Scan for the cell matching the given text and deliver its (X, Y) coordinate at center. 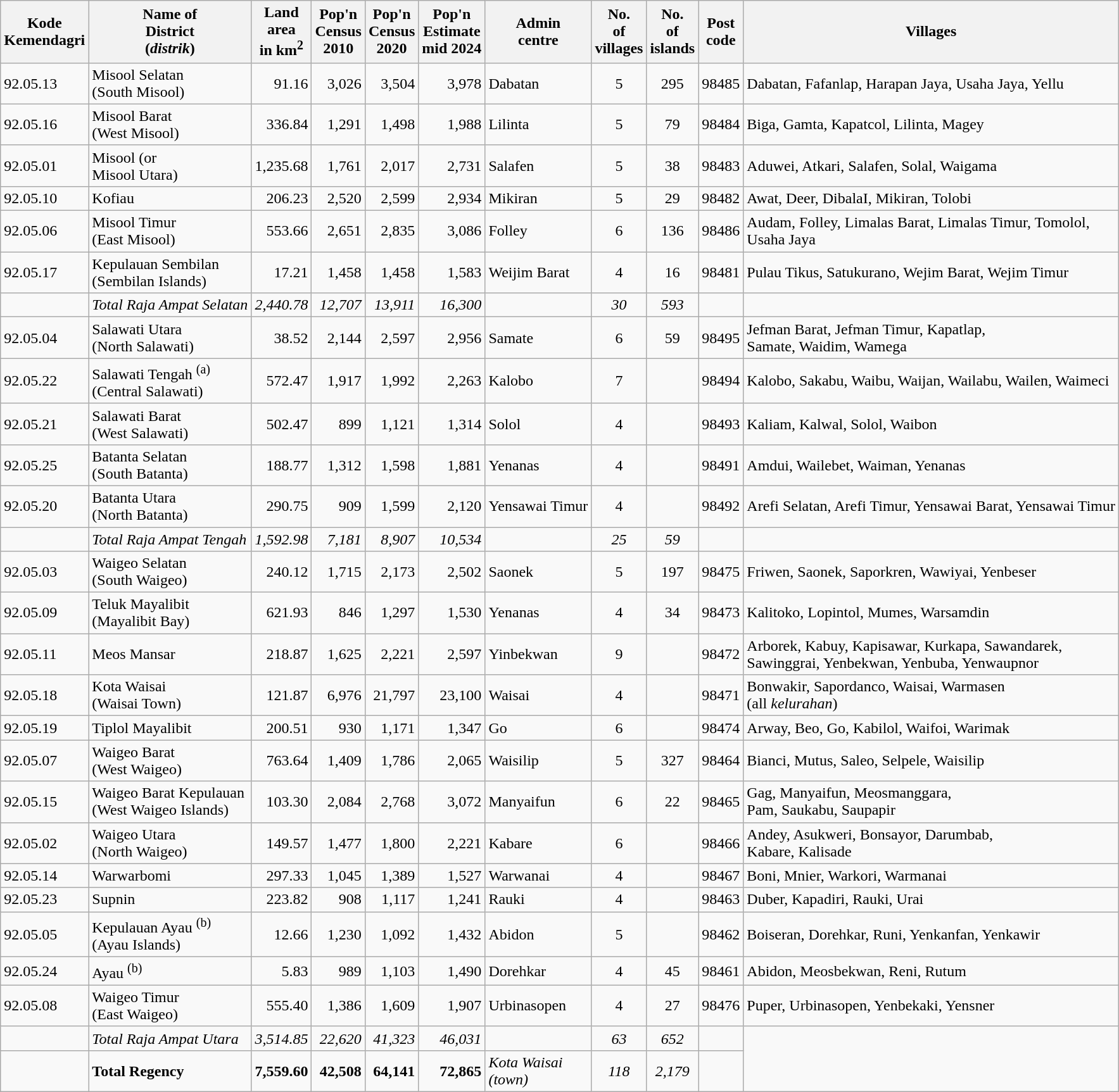
502.47 (281, 424)
42,508 (338, 1071)
2,520 (338, 198)
2,263 (452, 381)
1,988 (452, 124)
Arefi Selatan, Arefi Timur, Yensawai Barat, Yensawai Timur (931, 506)
38.52 (281, 338)
Salawati Tengah (a) (Central Salawati) (170, 381)
98467 (721, 875)
Kabare (538, 843)
No. ofvillages (619, 32)
Name ofDistrict(distrik) (170, 32)
46,031 (452, 1038)
Batanta Utara (North Batanta) (170, 506)
98494 (721, 381)
98464 (721, 761)
223.82 (281, 900)
Yinbekwan (538, 655)
1,917 (338, 381)
Yensawai Timur (538, 506)
1,235.68 (281, 166)
Kalobo, Sakabu, Waibu, Waijan, Wailabu, Wailen, Waimeci (931, 381)
1,291 (338, 124)
1,992 (391, 381)
98472 (721, 655)
Puper, Urbinasopen, Yenbekaki, Yensner (931, 1005)
92.05.17 (44, 272)
Waigeo Utara (North Waigeo) (170, 843)
Warwarbomi (170, 875)
909 (338, 506)
121.87 (281, 695)
652 (673, 1038)
91.16 (281, 84)
21,797 (391, 695)
22,620 (338, 1038)
846 (338, 613)
2,599 (391, 198)
Kepulauan Ayau (b) (Ayau Islands) (170, 934)
Waigeo Barat Kepulauan (West Waigeo Islands) (170, 801)
290.75 (281, 506)
92.05.21 (44, 424)
Rauki (538, 900)
593 (673, 305)
1,625 (338, 655)
Teluk Mayalibit (Mayalibit Bay) (170, 613)
92.05.11 (44, 655)
1,297 (391, 613)
1,800 (391, 843)
1,881 (452, 465)
6,976 (338, 695)
98465 (721, 801)
1,409 (338, 761)
1,117 (391, 900)
Abidon, Meosbekwan, Reni, Rutum (931, 971)
Dabatan (538, 84)
92.05.18 (44, 695)
98495 (721, 338)
Total Raja Ampat Selatan (170, 305)
Duber, Kapadiri, Rauki, Urai (931, 900)
Salafen (538, 166)
Solol (538, 424)
Total Raja Ampat Utara (170, 1038)
Supnin (170, 900)
Postcode (721, 32)
30 (619, 305)
763.64 (281, 761)
98485 (721, 84)
2,179 (673, 1071)
555.40 (281, 1005)
92.05.04 (44, 338)
7,559.60 (281, 1071)
63 (619, 1038)
34 (673, 613)
16,300 (452, 305)
Kalitoko, Lopintol, Mumes, Warsamdin (931, 613)
Meos Mansar (170, 655)
98461 (721, 971)
38 (673, 166)
1,241 (452, 900)
92.05.07 (44, 761)
3,978 (452, 84)
1,583 (452, 272)
553.66 (281, 232)
98484 (721, 124)
45 (673, 971)
1,171 (391, 728)
98471 (721, 695)
98492 (721, 506)
98486 (721, 232)
1,530 (452, 613)
22 (673, 801)
Landareain km2 (281, 32)
5.83 (281, 971)
2,144 (338, 338)
Salawati Barat (West Salawati) (170, 424)
41,323 (391, 1038)
29 (673, 198)
1,599 (391, 506)
Kofiau (170, 198)
92.05.05 (44, 934)
Misool Timur (East Misool) (170, 232)
Pop'nCensus2020 (391, 32)
Kalobo (538, 381)
72,865 (452, 1071)
Salawati Utara (North Salawati) (170, 338)
98462 (721, 934)
Boiseran, Dorehkar, Runi, Yenkanfan, Yenkawir (931, 934)
Jefman Barat, Jefman Timur, Kapatlap, Samate, Waidim, Wamega (931, 338)
3,086 (452, 232)
Abidon (538, 934)
Waigeo Barat (West Waigeo) (170, 761)
1,761 (338, 166)
336.84 (281, 124)
92.05.06 (44, 232)
2,651 (338, 232)
136 (673, 232)
2,835 (391, 232)
Gag, Manyaifun, Meosmanggara, Pam, Saukabu, Saupapir (931, 801)
13,911 (391, 305)
7,181 (338, 539)
1,432 (452, 934)
Amdui, Wailebet, Waiman, Yenanas (931, 465)
Andey, Asukweri, Bonsayor, Darumbab, Kabare, Kalisade (931, 843)
9 (619, 655)
295 (673, 84)
Lilinta (538, 124)
Pop'nCensus2010 (338, 32)
200.51 (281, 728)
1,230 (338, 934)
8,907 (391, 539)
218.87 (281, 655)
98493 (721, 424)
1,314 (452, 424)
92.05.15 (44, 801)
1,715 (338, 572)
Tiplol Mayalibit (170, 728)
92.05.01 (44, 166)
98481 (721, 272)
98482 (721, 198)
Samate (538, 338)
92.05.02 (44, 843)
Warwanai (538, 875)
Kepulauan Sembilan (Sembilan Islands) (170, 272)
3,504 (391, 84)
Admincentre (538, 32)
1,786 (391, 761)
1,498 (391, 124)
1,312 (338, 465)
16 (673, 272)
92.05.24 (44, 971)
Folley (538, 232)
98475 (721, 572)
Arborek, Kabuy, Kapisawar, Kurkapa, Sawandarek, Sawinggrai, Yenbekwan, Yenbuba, Yenwaupnor (931, 655)
2,502 (452, 572)
Aduwei, Atkari, Salafen, Solal, Waigama (931, 166)
2,768 (391, 801)
2,956 (452, 338)
1,527 (452, 875)
297.33 (281, 875)
Misool (or Misool Utara) (170, 166)
1,592.98 (281, 539)
Kode Kemendagri (44, 32)
10,534 (452, 539)
1,490 (452, 971)
3,026 (338, 84)
149.57 (281, 843)
Waigeo Selatan (South Waigeo) (170, 572)
899 (338, 424)
92.05.22 (44, 381)
Bianci, Mutus, Saleo, Selpele, Waisilip (931, 761)
327 (673, 761)
3,514.85 (281, 1038)
2,065 (452, 761)
2,934 (452, 198)
Kota Waisai (town) (538, 1071)
64,141 (391, 1071)
Mikiran (538, 198)
92.05.19 (44, 728)
206.23 (281, 198)
No. ofislands (673, 32)
Urbinasopen (538, 1005)
989 (338, 971)
Ayau (b) (170, 971)
Kota Waisai (Waisai Town) (170, 695)
98474 (721, 728)
92.05.20 (44, 506)
12,707 (338, 305)
98463 (721, 900)
1,477 (338, 843)
Awat, Deer, DibalaI, Mikiran, Tolobi (931, 198)
1,609 (391, 1005)
2,084 (338, 801)
Dorehkar (538, 971)
Pop'nEstimatemid 2024 (452, 32)
Misool Selatan (South Misool) (170, 84)
Saonek (538, 572)
621.93 (281, 613)
Biga, Gamta, Kapatcol, Lilinta, Magey (931, 124)
2,440.78 (281, 305)
Waisilip (538, 761)
92.05.13 (44, 84)
Waisai (538, 695)
Villages (931, 32)
92.05.23 (44, 900)
Manyaifun (538, 801)
3,072 (452, 801)
Misool Barat (West Misool) (170, 124)
188.77 (281, 465)
103.30 (281, 801)
2,173 (391, 572)
92.05.14 (44, 875)
25 (619, 539)
17.21 (281, 272)
1,092 (391, 934)
92.05.03 (44, 572)
1,103 (391, 971)
98473 (721, 613)
12.66 (281, 934)
Boni, Mnier, Warkori, Warmanai (931, 875)
240.12 (281, 572)
118 (619, 1071)
98491 (721, 465)
92.05.10 (44, 198)
Pulau Tikus, Satukurano, Wejim Barat, Wejim Timur (931, 272)
2,120 (452, 506)
Go (538, 728)
92.05.08 (44, 1005)
Friwen, Saonek, Saporkren, Wawiyai, Yenbeser (931, 572)
1,907 (452, 1005)
1,389 (391, 875)
197 (673, 572)
98466 (721, 843)
Bonwakir, Sapordanco, Waisai, Warmasen (all kelurahan) (931, 695)
1,386 (338, 1005)
2,017 (391, 166)
92.05.16 (44, 124)
Audam, Folley, Limalas Barat, Limalas Timur, Tomolol, Usaha Jaya (931, 232)
908 (338, 900)
Total Regency (170, 1071)
1,121 (391, 424)
Waigeo Timur (East Waigeo) (170, 1005)
92.05.09 (44, 613)
98483 (721, 166)
92.05.25 (44, 465)
Kaliam, Kalwal, Solol, Waibon (931, 424)
Dabatan, Fafanlap, Harapan Jaya, Usaha Jaya, Yellu (931, 84)
Arway, Beo, Go, Kabilol, Waifoi, Warimak (931, 728)
Total Raja Ampat Tengah (170, 539)
1,347 (452, 728)
2,731 (452, 166)
572.47 (281, 381)
79 (673, 124)
1,045 (338, 875)
27 (673, 1005)
98476 (721, 1005)
Batanta Selatan (South Batanta) (170, 465)
Weijim Barat (538, 272)
930 (338, 728)
23,100 (452, 695)
1,598 (391, 465)
7 (619, 381)
